For the text-containing cell, return its midpoint in (x, y) coordinate format. 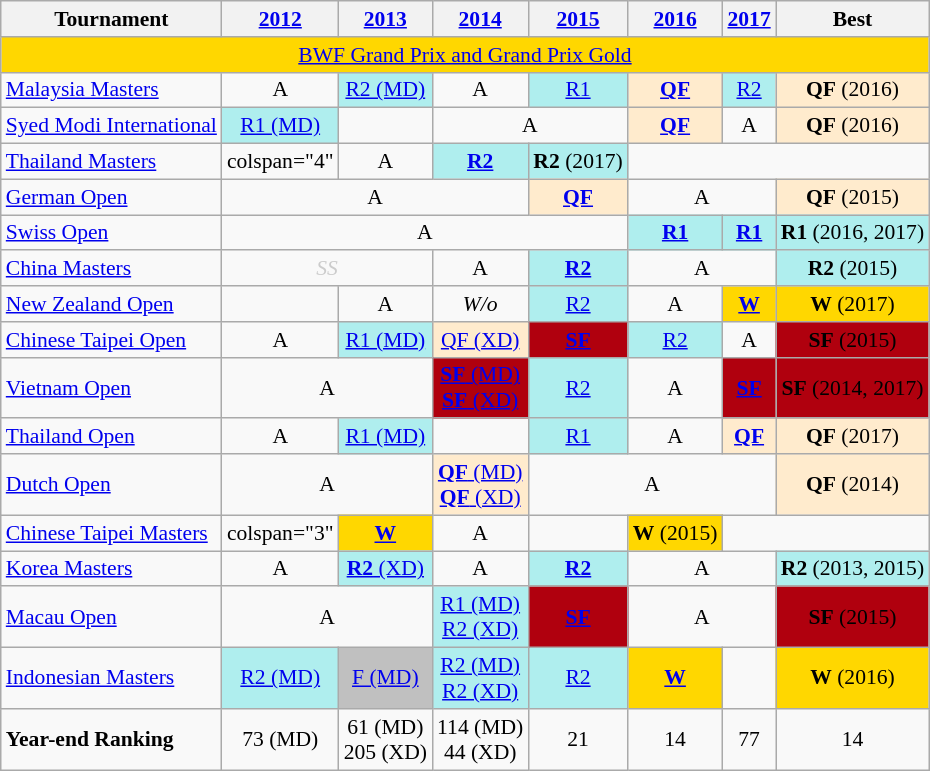
2013 (386, 19)
Chinese Taipei Masters (112, 533)
China Masters (112, 269)
SF (MD) SF (XD) (480, 388)
SF (2014, 2017) (852, 388)
21 (578, 740)
R2 (2017) (578, 162)
2017 (748, 19)
61 (MD) 205 (XD) (386, 740)
W (2016) (852, 678)
Vietnam Open (112, 388)
BWF Grand Prix and Grand Prix Gold (465, 55)
2015 (578, 19)
F (MD) (386, 678)
Year-end Ranking (112, 740)
Swiss Open (112, 233)
R1 (MD) R2 (XD) (480, 618)
Syed Modi International (112, 126)
W (2015) (676, 533)
114 (MD) 44 (XD) (480, 740)
W/o (480, 304)
2012 (280, 19)
QF (XD) (480, 340)
R2 (2013, 2015) (852, 569)
Best (852, 19)
German Open (112, 197)
R1 (2016, 2017) (852, 233)
Chinese Taipei Open (112, 340)
Tournament (112, 19)
Dutch Open (112, 484)
77 (748, 740)
QF (MD) QF (XD) (480, 484)
New Zealand Open (112, 304)
Malaysia Masters (112, 90)
Macau Open (112, 618)
73 (MD) (280, 740)
Indonesian Masters (112, 678)
Korea Masters (112, 569)
R2 (2015) (852, 269)
Thailand Open (112, 437)
colspan="3" (280, 533)
QF (2014) (852, 484)
2016 (676, 19)
colspan="4" (280, 162)
R2 (XD) (386, 569)
Thailand Masters (112, 162)
QF (2017) (852, 437)
R2 (MD) R2 (XD) (480, 678)
W (2017) (852, 304)
SS (327, 269)
2014 (480, 19)
QF (2015) (852, 197)
